Output the [x, y] coordinate of the center of the cell containing the given text.  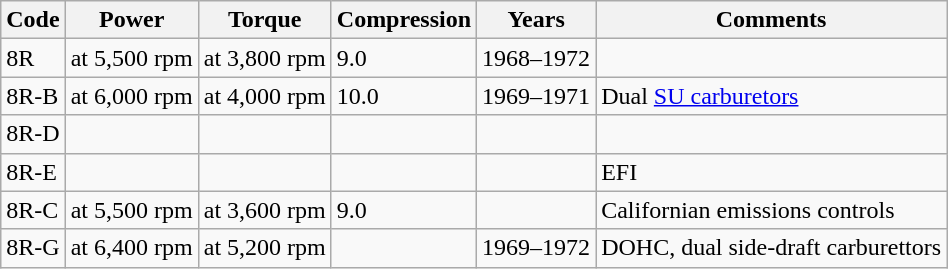
8R-D [33, 134]
Comments [772, 20]
Compression [404, 20]
1969–1971 [536, 96]
at 3,800 rpm [264, 58]
8R-C [33, 210]
Torque [264, 20]
Power [132, 20]
Dual SU carburetors [772, 96]
1968–1972 [536, 58]
10.0 [404, 96]
8R-E [33, 172]
8R [33, 58]
8R-G [33, 248]
at 3,600 rpm [264, 210]
EFI [772, 172]
1969–1972 [536, 248]
at 6,000 rpm [132, 96]
Years [536, 20]
Code [33, 20]
at 6,400 rpm [132, 248]
8R-B [33, 96]
Californian emissions controls [772, 210]
DOHC, dual side-draft carburettors [772, 248]
at 4,000 rpm [264, 96]
at 5,200 rpm [264, 248]
